Pinpoint the cell where the given text exists, returning its (X, Y) midpoint coordinate. 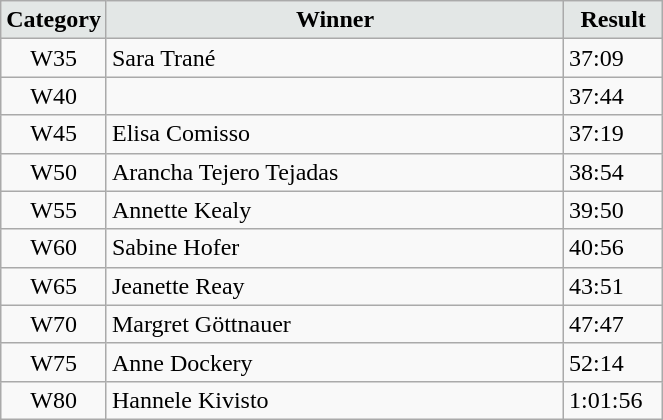
W65 (54, 286)
47:47 (614, 324)
W55 (54, 210)
Result (614, 20)
Elisa Comisso (334, 134)
40:56 (614, 248)
52:14 (614, 362)
Sara Trané (334, 58)
Arancha Tejero Tejadas (334, 172)
W75 (54, 362)
W35 (54, 58)
Margret Göttnauer (334, 324)
39:50 (614, 210)
Annette Kealy (334, 210)
Jeanette Reay (334, 286)
37:09 (614, 58)
W45 (54, 134)
Anne Dockery (334, 362)
Sabine Hofer (334, 248)
43:51 (614, 286)
Hannele Kivisto (334, 400)
Category (54, 20)
W60 (54, 248)
Winner (334, 20)
W40 (54, 96)
W80 (54, 400)
W50 (54, 172)
37:19 (614, 134)
38:54 (614, 172)
W70 (54, 324)
37:44 (614, 96)
1:01:56 (614, 400)
